Scan for the cell matching the given text and deliver its [X, Y] coordinate at center. 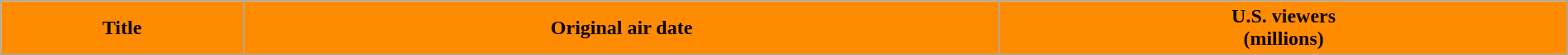
Title [122, 28]
Original air date [622, 28]
U.S. viewers(millions) [1284, 28]
